Search for the cell housing the specified text and yield its [X, Y] center coordinate. 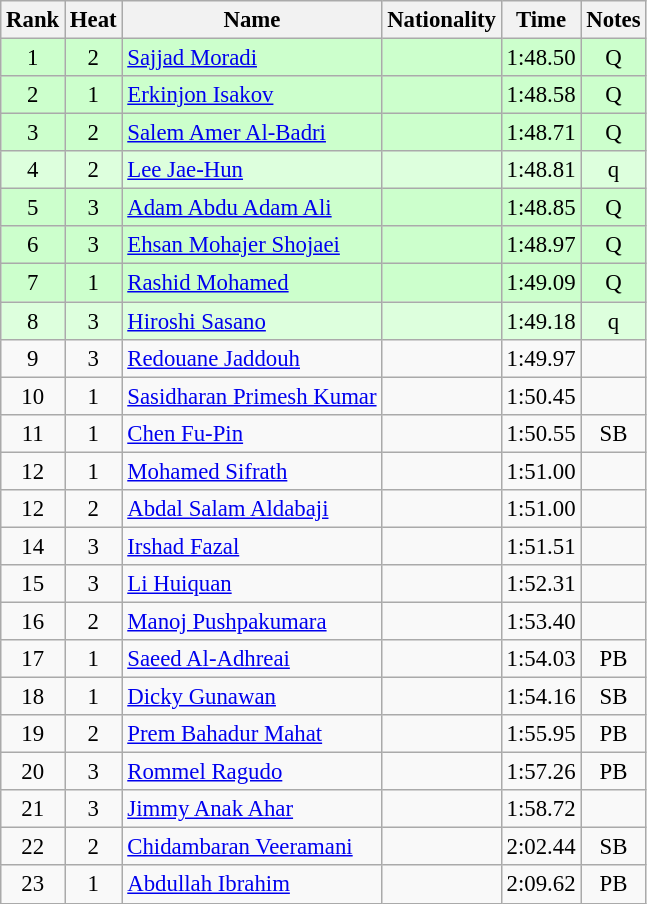
21 [33, 809]
16 [33, 621]
Salem Amer Al-Badri [252, 133]
1:48.81 [541, 170]
Abdullah Ibrahim [252, 885]
6 [33, 245]
1:53.40 [541, 621]
1:48.85 [541, 208]
1:54.16 [541, 697]
Mohamed Sifrath [252, 471]
1:49.97 [541, 358]
1:58.72 [541, 809]
Chen Fu-Pin [252, 433]
Chidambaran Veeramani [252, 847]
1:50.45 [541, 396]
Rank [33, 20]
Rommel Ragudo [252, 772]
Manoj Pushpakumara [252, 621]
1:48.58 [541, 95]
1:50.55 [541, 433]
11 [33, 433]
15 [33, 584]
Redouane Jaddouh [252, 358]
7 [33, 283]
Heat [94, 20]
Nationality [442, 20]
1:55.95 [541, 734]
Time [541, 20]
2:09.62 [541, 885]
19 [33, 734]
Hiroshi Sasano [252, 321]
Notes [614, 20]
2:02.44 [541, 847]
9 [33, 358]
1:48.71 [541, 133]
8 [33, 321]
1:57.26 [541, 772]
Sajjad Moradi [252, 58]
14 [33, 546]
Prem Bahadur Mahat [252, 734]
4 [33, 170]
Dicky Gunawan [252, 697]
20 [33, 772]
Abdal Salam Aldabaji [252, 509]
1:48.97 [541, 245]
10 [33, 396]
17 [33, 659]
1:48.50 [541, 58]
1:52.31 [541, 584]
1:54.03 [541, 659]
18 [33, 697]
22 [33, 847]
Jimmy Anak Ahar [252, 809]
Saeed Al-Adhreai [252, 659]
Sasidharan Primesh Kumar [252, 396]
Rashid Mohamed [252, 283]
1:51.51 [541, 546]
Adam Abdu Adam Ali [252, 208]
23 [33, 885]
Erkinjon Isakov [252, 95]
Ehsan Mohajer Shojaei [252, 245]
1:49.18 [541, 321]
Name [252, 20]
1:49.09 [541, 283]
5 [33, 208]
Li Huiquan [252, 584]
Irshad Fazal [252, 546]
Lee Jae-Hun [252, 170]
